Scan for the cell matching the given text and deliver its [x, y] coordinate at center. 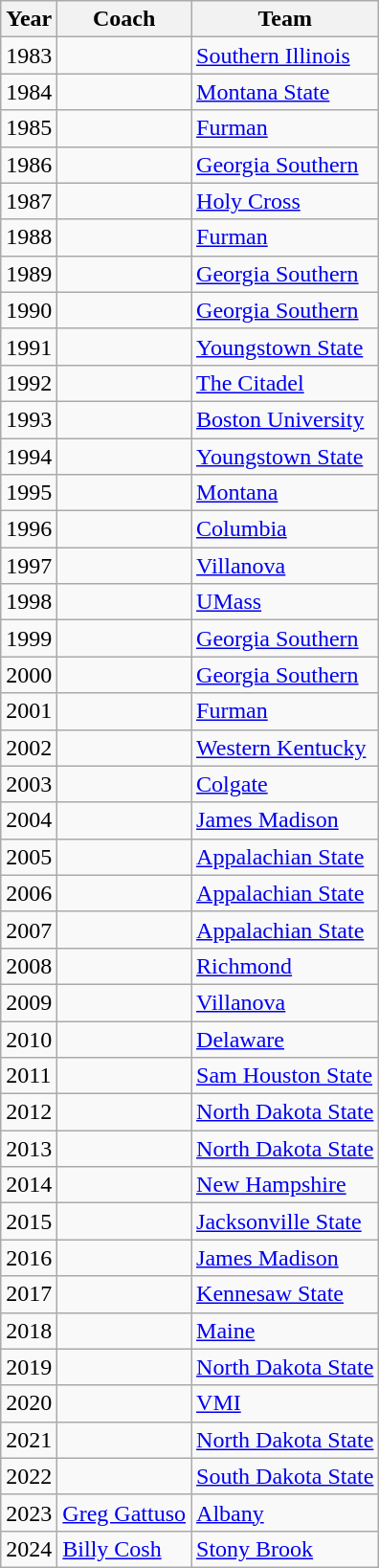
Boston University [285, 419]
1993 [29, 419]
1992 [29, 383]
2015 [29, 1221]
Colgate [285, 784]
2006 [29, 893]
Greg Gattuso [124, 1512]
Kennesaw State [285, 1294]
2024 [29, 1549]
1986 [29, 165]
Stony Brook [285, 1549]
2013 [29, 1149]
The Citadel [285, 383]
2011 [29, 1076]
2012 [29, 1112]
1997 [29, 566]
1995 [29, 493]
2014 [29, 1185]
2010 [29, 1039]
2008 [29, 966]
1990 [29, 310]
2003 [29, 784]
Sam Houston State [285, 1076]
VMI [285, 1403]
Year [29, 19]
2007 [29, 930]
Team [285, 19]
1987 [29, 201]
Delaware [285, 1039]
1996 [29, 529]
Albany [285, 1512]
1999 [29, 638]
2016 [29, 1258]
South Dakota State [285, 1476]
UMass [285, 602]
Billy Cosh [124, 1549]
1989 [29, 274]
1983 [29, 56]
Holy Cross [285, 201]
2022 [29, 1476]
1991 [29, 347]
Montana [285, 493]
Coach [124, 19]
Maine [285, 1331]
1998 [29, 602]
2018 [29, 1331]
Montana State [285, 92]
2020 [29, 1403]
Jacksonville State [285, 1221]
2009 [29, 1002]
Columbia [285, 529]
New Hampshire [285, 1185]
2017 [29, 1294]
1988 [29, 237]
2002 [29, 748]
Southern Illinois [285, 56]
2004 [29, 820]
1985 [29, 128]
Richmond [285, 966]
1984 [29, 92]
2023 [29, 1512]
2001 [29, 711]
Western Kentucky [285, 748]
2021 [29, 1440]
2005 [29, 857]
2019 [29, 1367]
2000 [29, 675]
1994 [29, 457]
